Capture the cell that displays the provided text and extract its (X, Y) central coordinate. 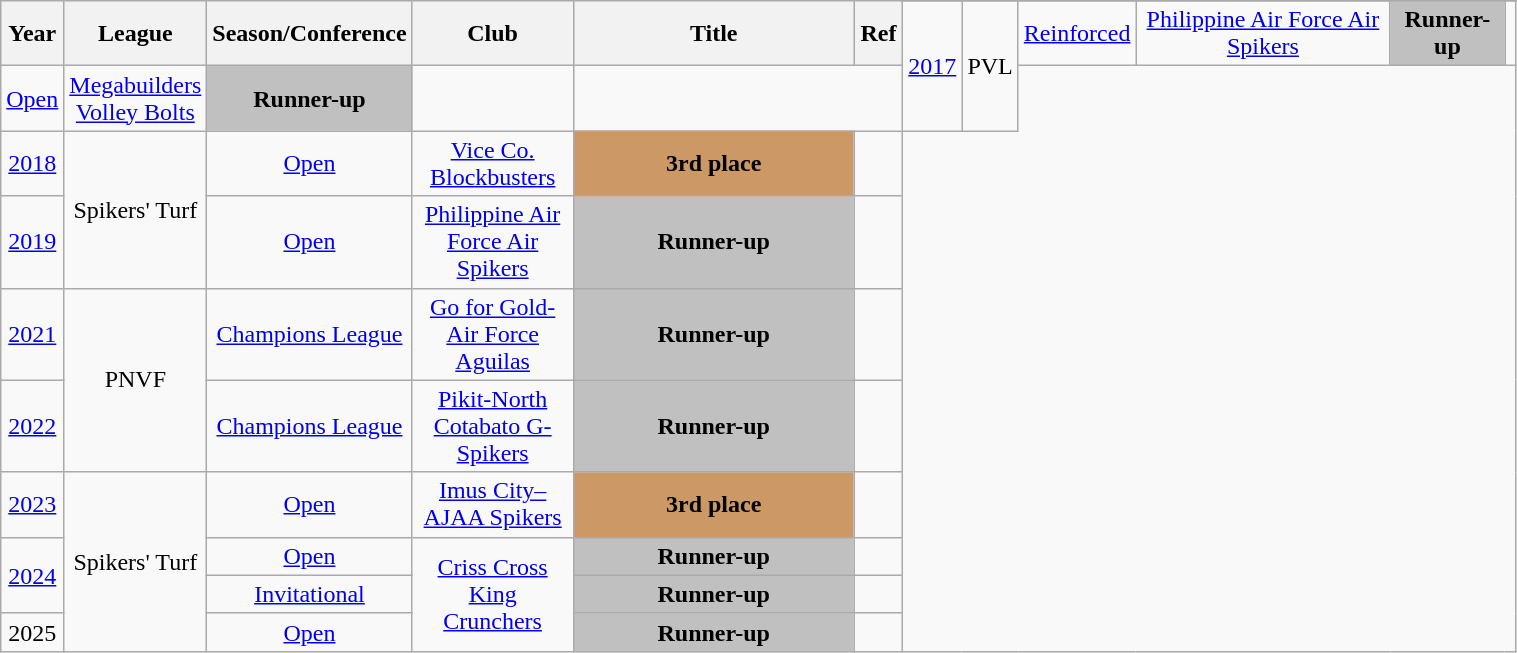
2025 (32, 632)
Megabuilders Volley Bolts (136, 98)
2021 (32, 334)
Invitational (310, 594)
Imus City–AJAA Spikers (492, 504)
2018 (32, 164)
Vice Co. Blockbusters (492, 164)
2022 (32, 426)
2017 (932, 66)
2019 (32, 242)
Criss Cross King Crunchers (492, 594)
Season/Conference (310, 34)
2023 (32, 504)
PNVF (136, 380)
2024 (32, 575)
Title (714, 34)
Club (492, 34)
Year (32, 34)
Ref (878, 34)
League (136, 34)
Reinforced (1077, 34)
PVL (990, 66)
Pikit-North Cotabato G-Spikers (492, 426)
Go for Gold-Air Force Aguilas (492, 334)
